Pinpoint the cell where the given text exists, returning its (X, Y) midpoint coordinate. 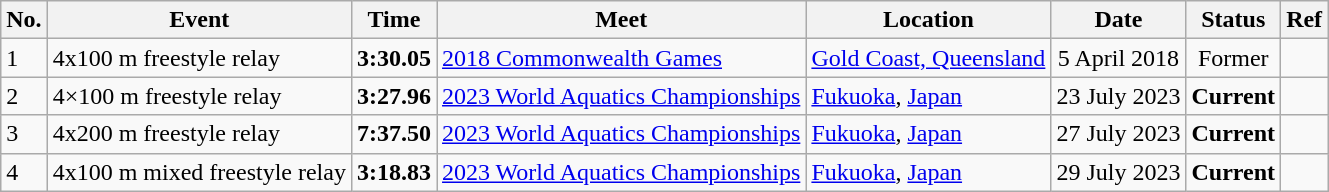
3:30.05 (394, 58)
3 (24, 134)
4x200 m freestyle relay (199, 134)
Ref (1304, 20)
7:37.50 (394, 134)
Meet (622, 20)
Status (1234, 20)
Location (928, 20)
3:18.83 (394, 172)
Former (1234, 58)
Gold Coast, Queensland (928, 58)
4 (24, 172)
29 July 2023 (1118, 172)
23 July 2023 (1118, 96)
Date (1118, 20)
2018 Commonwealth Games (622, 58)
4×100 m freestyle relay (199, 96)
4x100 m freestyle relay (199, 58)
27 July 2023 (1118, 134)
2 (24, 96)
Event (199, 20)
5 April 2018 (1118, 58)
1 (24, 58)
3:27.96 (394, 96)
Time (394, 20)
No. (24, 20)
4x100 m mixed freestyle relay (199, 172)
